For the text-containing cell, return its midpoint in (X, Y) coordinate format. 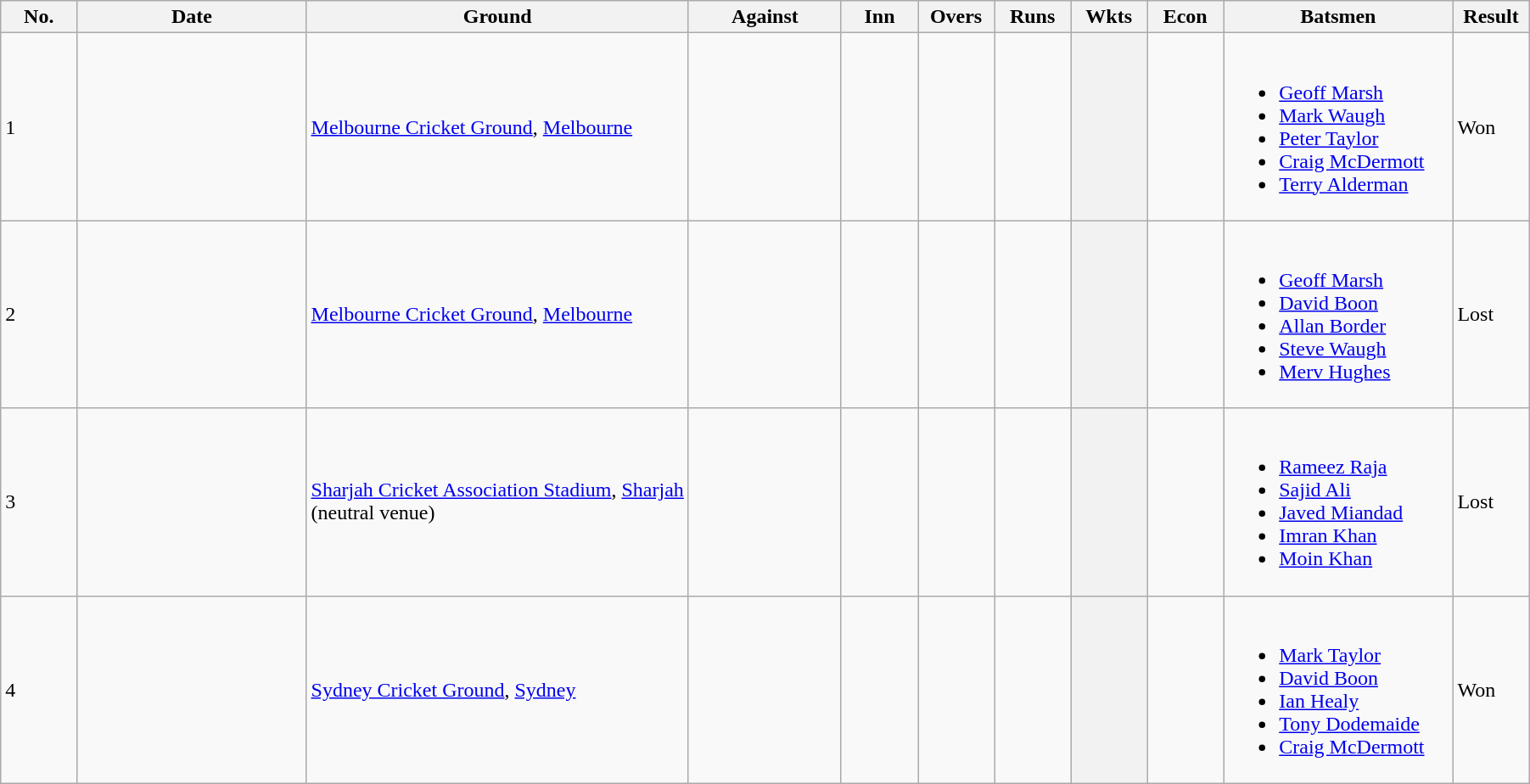
Runs (1033, 17)
Batsmen (1338, 17)
Sydney Cricket Ground, Sydney (497, 689)
Overs (956, 17)
Wkts (1109, 17)
Against (765, 17)
Ground (497, 17)
Sharjah Cricket Association Stadium, Sharjah(neutral venue) (497, 502)
Econ (1185, 17)
Geoff MarshMark WaughPeter TaylorCraig McDermottTerry Alderman (1338, 127)
2 (39, 314)
Geoff MarshDavid BoonAllan BorderSteve WaughMerv Hughes (1338, 314)
Rameez RajaSajid AliJaved MiandadImran KhanMoin Khan (1338, 502)
Date (192, 17)
Inn (879, 17)
1 (39, 127)
Mark TaylorDavid BoonIan HealyTony DodemaideCraig McDermott (1338, 689)
No. (39, 17)
Result (1491, 17)
4 (39, 689)
3 (39, 502)
